Output the [x, y] coordinate of the center of the cell containing the given text.  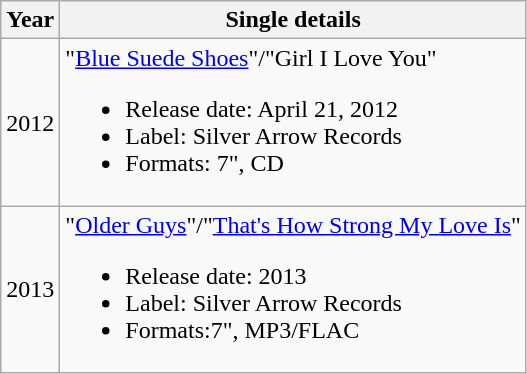
Single details [294, 20]
Year [30, 20]
2012 [30, 122]
2013 [30, 290]
"Older Guys"/"That's How Strong My Love Is"Release date: 2013Label: Silver Arrow RecordsFormats:7", MP3/FLAC [294, 290]
"Blue Suede Shoes"/"Girl I Love You"Release date: April 21, 2012Label: Silver Arrow RecordsFormats: 7", CD [294, 122]
